Find where the given text appears and provide that cell's center as (x, y) coordinate. 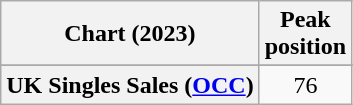
76 (305, 85)
UK Singles Sales (OCC) (130, 85)
Chart (2023) (130, 34)
Peakposition (305, 34)
